Extract the (X, Y) coordinate from the center of the cell holding the provided text.  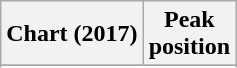
Peak position (189, 34)
Chart (2017) (72, 34)
